Determine the [X, Y] coordinate at the center of the cell enclosing the given text.  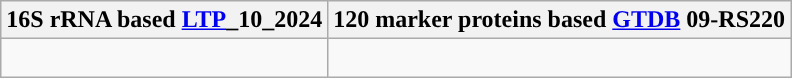
16S rRNA based LTP_10_2024 [164, 20]
120 marker proteins based GTDB 09-RS220 [560, 20]
